Return the [X, Y] coordinate for the center point of the cell that contains the specified text.  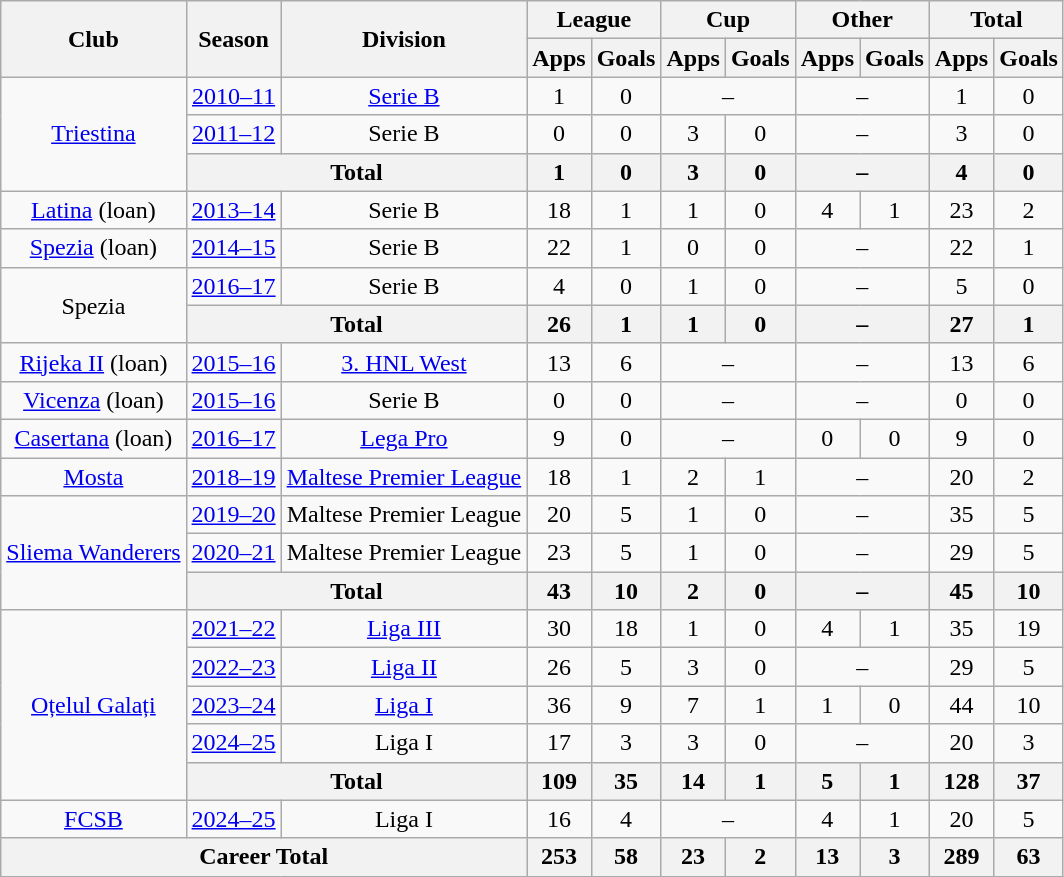
Club [94, 39]
Latina (loan) [94, 210]
2018–19 [234, 477]
27 [961, 324]
Career Total [264, 857]
Mosta [94, 477]
Division [404, 39]
2013–14 [234, 210]
2023–24 [234, 705]
253 [559, 857]
14 [693, 781]
League [594, 20]
19 [1029, 629]
Sliema Wanderers [94, 553]
16 [559, 819]
Cup [728, 20]
Triestina [94, 134]
128 [961, 781]
3. HNL West [404, 362]
36 [559, 705]
Spezia [94, 305]
Vicenza (loan) [94, 400]
58 [626, 857]
2021–22 [234, 629]
2019–20 [234, 515]
Spezia (loan) [94, 248]
Lega Pro [404, 438]
30 [559, 629]
289 [961, 857]
FCSB [94, 819]
43 [559, 591]
37 [1029, 781]
2011–12 [234, 134]
109 [559, 781]
2010–11 [234, 96]
Casertana (loan) [94, 438]
7 [693, 705]
2020–21 [234, 553]
2022–23 [234, 667]
2014–15 [234, 248]
63 [1029, 857]
Season [234, 39]
44 [961, 705]
Oțelul Galați [94, 705]
45 [961, 591]
Rijeka II (loan) [94, 362]
Other [862, 20]
17 [559, 743]
Liga II [404, 667]
Liga III [404, 629]
